Search for the cell housing the specified text and yield its [x, y] center coordinate. 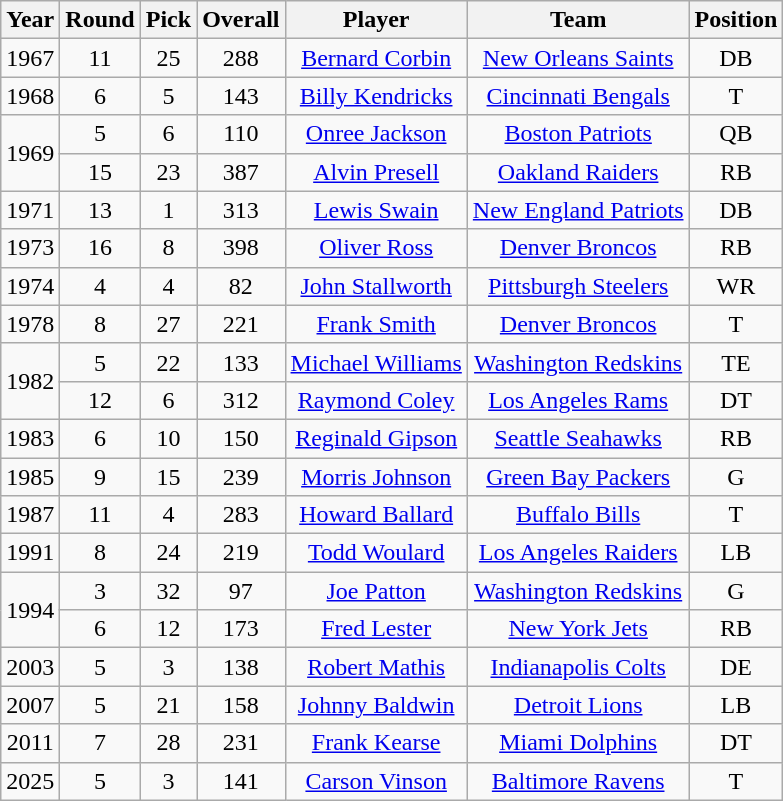
Oakland Raiders [578, 172]
Raymond Coley [376, 400]
97 [241, 591]
1973 [30, 248]
New Orleans Saints [578, 58]
New York Jets [578, 629]
22 [168, 362]
Overall [241, 20]
DE [736, 667]
Boston Patriots [578, 134]
Morris Johnson [376, 477]
Lewis Swain [376, 210]
28 [168, 743]
24 [168, 553]
Reginald Gipson [376, 438]
1 [168, 210]
231 [241, 743]
1978 [30, 324]
Round [100, 20]
1982 [30, 381]
219 [241, 553]
Frank Smith [376, 324]
Green Bay Packers [578, 477]
143 [241, 96]
Position [736, 20]
25 [168, 58]
1991 [30, 553]
Michael Williams [376, 362]
Bernard Corbin [376, 58]
313 [241, 210]
2011 [30, 743]
Frank Kearse [376, 743]
Pick [168, 20]
10 [168, 438]
WR [736, 286]
1971 [30, 210]
Alvin Presell [376, 172]
Billy Kendricks [376, 96]
173 [241, 629]
1994 [30, 610]
Robert Mathis [376, 667]
9 [100, 477]
Seattle Seahawks [578, 438]
82 [241, 286]
288 [241, 58]
Year [30, 20]
23 [168, 172]
1983 [30, 438]
TE [736, 362]
133 [241, 362]
1987 [30, 515]
2007 [30, 705]
1967 [30, 58]
13 [100, 210]
141 [241, 781]
Player [376, 20]
Detroit Lions [578, 705]
138 [241, 667]
2003 [30, 667]
1985 [30, 477]
Los Angeles Raiders [578, 553]
16 [100, 248]
2025 [30, 781]
Todd Woulard [376, 553]
239 [241, 477]
110 [241, 134]
150 [241, 438]
221 [241, 324]
Cincinnati Bengals [578, 96]
1969 [30, 153]
Pittsburgh Steelers [578, 286]
Carson Vinson [376, 781]
7 [100, 743]
387 [241, 172]
32 [168, 591]
Joe Patton [376, 591]
158 [241, 705]
1974 [30, 286]
Team [578, 20]
21 [168, 705]
398 [241, 248]
Oliver Ross [376, 248]
QB [736, 134]
Miami Dolphins [578, 743]
312 [241, 400]
Howard Ballard [376, 515]
Onree Jackson [376, 134]
New England Patriots [578, 210]
Indianapolis Colts [578, 667]
283 [241, 515]
John Stallworth [376, 286]
1968 [30, 96]
27 [168, 324]
Johnny Baldwin [376, 705]
Buffalo Bills [578, 515]
Baltimore Ravens [578, 781]
Fred Lester [376, 629]
Los Angeles Rams [578, 400]
